Capture the cell that displays the provided text and extract its [X, Y] central coordinate. 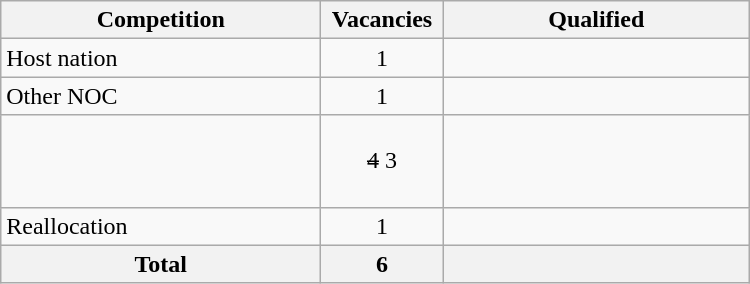
Total [161, 264]
6 [382, 264]
Qualified [596, 20]
Competition [161, 20]
Vacancies [382, 20]
Reallocation [161, 226]
Other NOC [161, 96]
Host nation [161, 58]
4 3 [382, 161]
